From the cell containing the given text, extract its center point as (X, Y) coordinate. 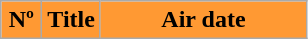
Air date (203, 20)
Title (72, 20)
Nº (22, 20)
